Provide the [x, y] coordinate of the cell's center where the given text is located.  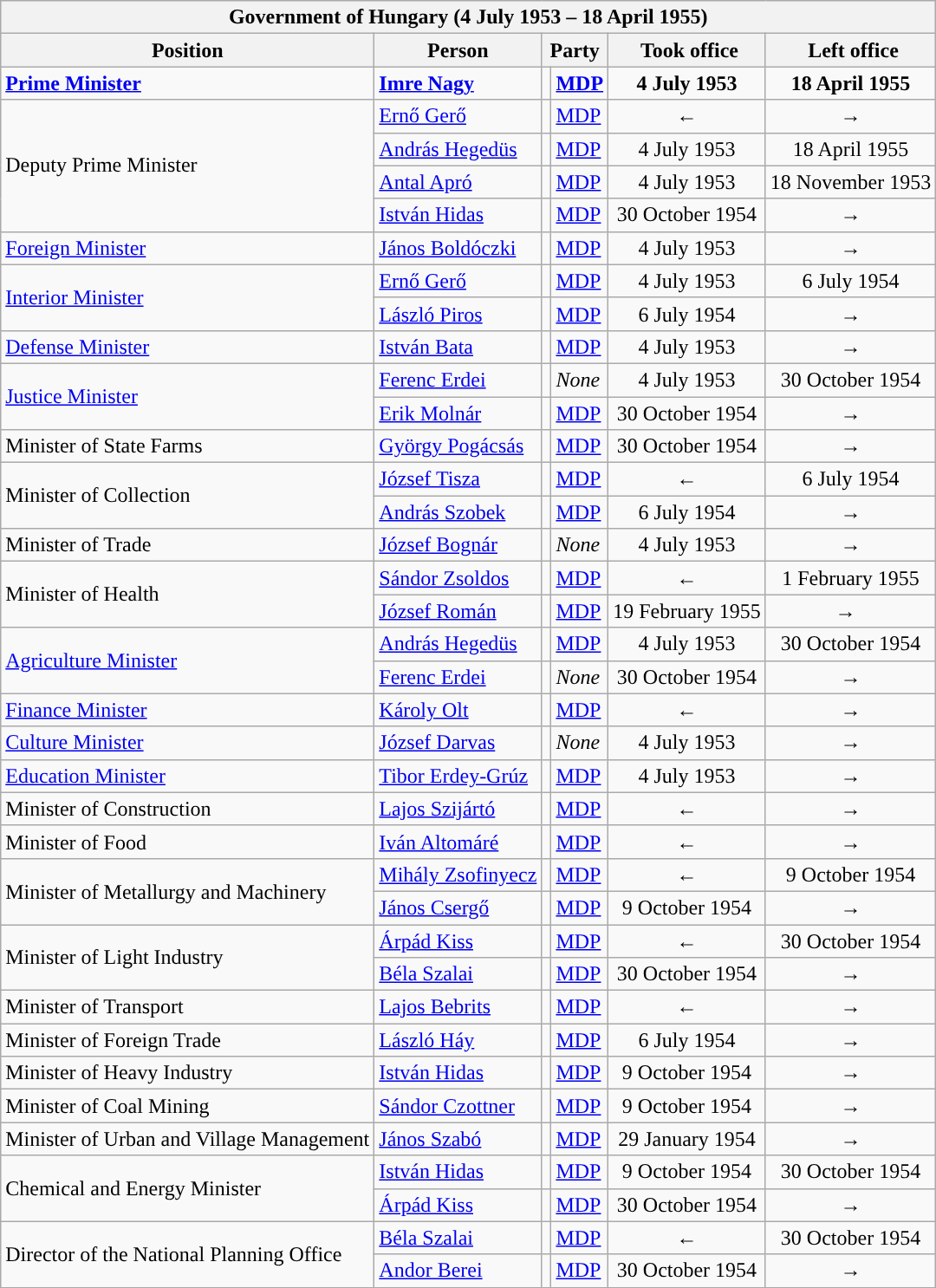
Minister of Food [187, 842]
Minister of Heavy Industry [187, 1073]
Minister of Metallurgy and Machinery [187, 891]
Erik Molnár [458, 413]
Prime Minister [187, 83]
Minister of State Farms [187, 446]
József Tisza [458, 479]
Chemical and Energy Minister [187, 1188]
19 February 1955 [687, 611]
László Háy [458, 1040]
Culture Minister [187, 743]
Government of Hungary (4 July 1953 – 18 April 1955) [468, 17]
Lajos Bebrits [458, 1007]
Sándor Zsoldos [458, 578]
18 November 1953 [850, 182]
István Bata [458, 347]
József Bognár [458, 545]
Left office [850, 50]
Minister of Foreign Trade [187, 1040]
Deputy Prime Minister [187, 166]
József Román [458, 611]
Tibor Erdey-Grúz [458, 776]
Finance Minister [187, 710]
Agriculture Minister [187, 660]
Defense Minister [187, 347]
Antal Apró [458, 182]
Party [575, 50]
Mihály Zsofinyecz [458, 875]
András Szobek [458, 512]
Education Minister [187, 776]
Minister of Light Industry [187, 957]
Minister of Coal Mining [187, 1106]
Minister of Transport [187, 1007]
László Piros [458, 314]
Sándor Czottner [458, 1106]
Justice Minister [187, 396]
Minister of Health [187, 595]
Foreign Minister [187, 248]
Person [458, 50]
Iván Altomáré [458, 842]
Minister of Trade [187, 545]
János Szabó [458, 1139]
Lajos Szijártó [458, 809]
Imre Nagy [458, 83]
29 January 1954 [687, 1139]
János Csergő [458, 907]
János Boldóczki [458, 248]
Andor Berei [458, 1271]
Position [187, 50]
Károly Olt [458, 710]
Minister of Urban and Village Management [187, 1139]
György Pogácsás [458, 446]
Minister of Collection [187, 496]
Director of the National Planning Office [187, 1254]
1 February 1955 [850, 578]
Minister of Construction [187, 809]
Interior Minister [187, 297]
József Darvas [458, 743]
Took office [687, 50]
